Return the (x, y) coordinate for the center point of the cell that contains the specified text.  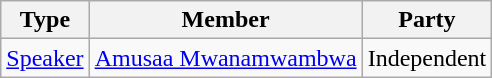
Speaker (45, 58)
Type (45, 20)
Amusaa Mwanamwambwa (226, 58)
Party (427, 20)
Independent (427, 58)
Member (226, 20)
